Determine the (x, y) coordinate at the center of the cell enclosing the given text.  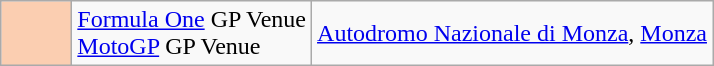
Formula One GP VenueMotoGP GP Venue (192, 34)
Autodromo Nazionale di Monza, Monza (512, 34)
